Return the [x, y] coordinate for the center point of the cell that contains the specified text.  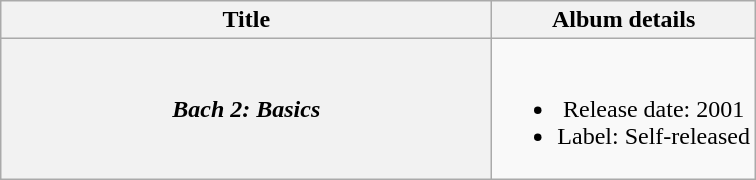
Bach 2: Basics [246, 109]
Album details [624, 20]
Release date: 2001Label: Self-released [624, 109]
Title [246, 20]
